Capture the cell that displays the provided text and extract its [X, Y] central coordinate. 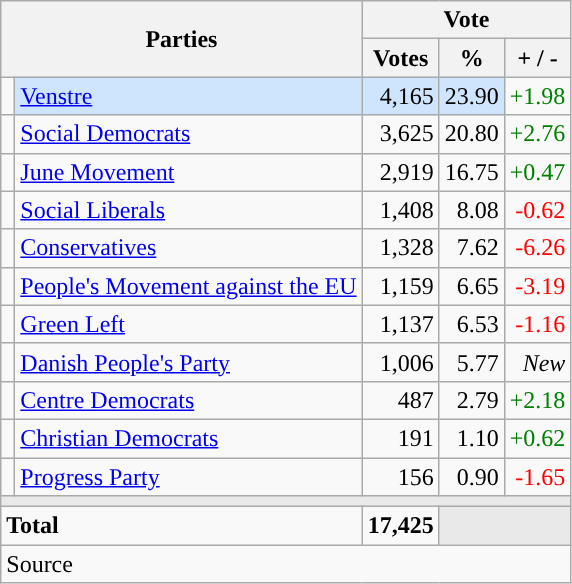
23.90 [472, 96]
Total [182, 526]
4,165 [400, 96]
1,328 [400, 248]
156 [400, 477]
8.08 [472, 210]
3,625 [400, 134]
Green Left [188, 324]
6.65 [472, 286]
People's Movement against the EU [188, 286]
6.53 [472, 324]
+2.18 [538, 400]
-0.62 [538, 210]
Christian Democrats [188, 438]
7.62 [472, 248]
5.77 [472, 362]
New [538, 362]
% [472, 58]
-1.16 [538, 324]
-6.26 [538, 248]
June Movement [188, 172]
487 [400, 400]
2,919 [400, 172]
2.79 [472, 400]
Centre Democrats [188, 400]
Vote [466, 20]
+0.47 [538, 172]
1,408 [400, 210]
Social Liberals [188, 210]
0.90 [472, 477]
+ / - [538, 58]
Source [286, 564]
17,425 [400, 526]
1.10 [472, 438]
+0.62 [538, 438]
-3.19 [538, 286]
+2.76 [538, 134]
1,137 [400, 324]
1,006 [400, 362]
Danish People's Party [188, 362]
Conservatives [188, 248]
16.75 [472, 172]
+1.98 [538, 96]
Venstre [188, 96]
Parties [182, 39]
Progress Party [188, 477]
20.80 [472, 134]
Social Democrats [188, 134]
1,159 [400, 286]
-1.65 [538, 477]
Votes [400, 58]
191 [400, 438]
